Capture the cell that displays the provided text and extract its (X, Y) central coordinate. 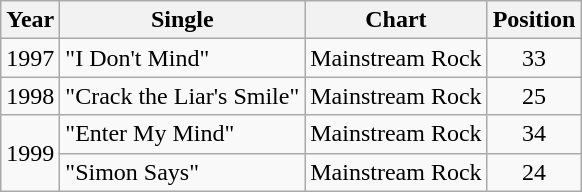
34 (534, 134)
33 (534, 58)
Position (534, 20)
Year (30, 20)
25 (534, 96)
1998 (30, 96)
"Crack the Liar's Smile" (182, 96)
"Simon Says" (182, 172)
Chart (396, 20)
1997 (30, 58)
24 (534, 172)
Single (182, 20)
"Enter My Mind" (182, 134)
"I Don't Mind" (182, 58)
1999 (30, 153)
